Locate the cell with the specified text and output its (x, y) center coordinate. 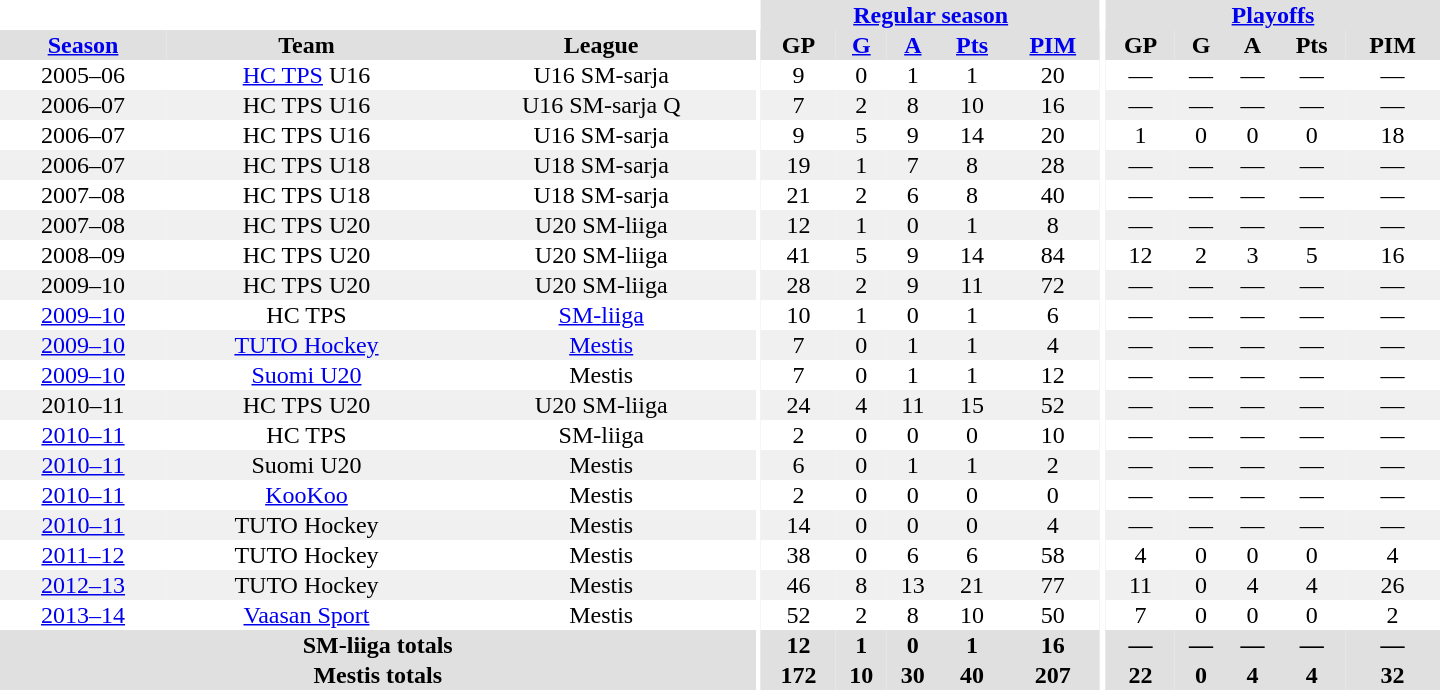
24 (798, 405)
Vaasan Sport (306, 615)
Season (83, 45)
SM-liiga totals (378, 645)
15 (972, 405)
2005–06 (83, 75)
77 (1052, 585)
46 (798, 585)
72 (1052, 285)
2013–14 (83, 615)
32 (1392, 675)
50 (1052, 615)
KooKoo (306, 495)
18 (1392, 135)
2011–12 (83, 555)
22 (1140, 675)
30 (913, 675)
League (602, 45)
Playoffs (1273, 15)
Mestis totals (378, 675)
38 (798, 555)
U16 SM-sarja Q (602, 105)
84 (1052, 255)
3 (1253, 255)
172 (798, 675)
Regular season (930, 15)
26 (1392, 585)
207 (1052, 675)
2012–13 (83, 585)
2008–09 (83, 255)
19 (798, 165)
58 (1052, 555)
13 (913, 585)
Team (306, 45)
41 (798, 255)
